For the text-containing cell, return its midpoint in (x, y) coordinate format. 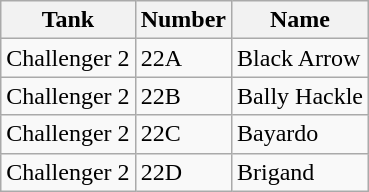
22A (183, 58)
22B (183, 96)
Bayardo (300, 134)
Bally Hackle (300, 96)
Number (183, 20)
22D (183, 172)
Tank (68, 20)
Brigand (300, 172)
22C (183, 134)
Name (300, 20)
Black Arrow (300, 58)
